Extract the (x, y) coordinate from the center of the cell holding the provided text.  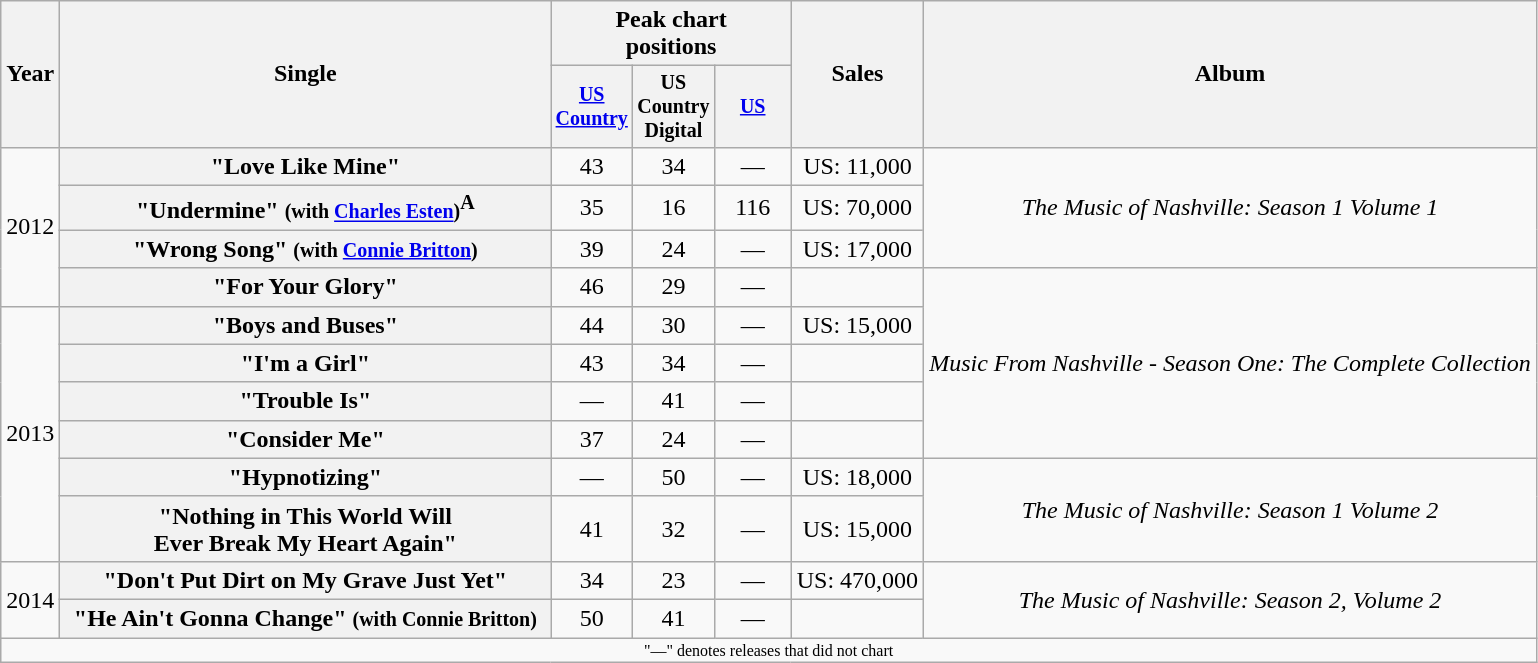
"Wrong Song" (with Connie Britton) (306, 249)
Sales (857, 74)
US: 17,000 (857, 249)
The Music of Nashville: Season 2, Volume 2 (1230, 599)
2013 (30, 434)
39 (592, 249)
29 (674, 287)
35 (592, 208)
16 (674, 208)
"Hypnotizing" (306, 477)
30 (674, 325)
23 (674, 580)
"—" denotes releases that did not chart (769, 650)
US Country Digital (674, 106)
32 (674, 528)
"Don't Put Dirt on My Grave Just Yet" (306, 580)
The Music of Nashville: Season 1 Volume 2 (1230, 510)
46 (592, 287)
44 (592, 325)
"Nothing in This World WillEver Break My Heart Again" (306, 528)
"For Your Glory" (306, 287)
US: 11,000 (857, 166)
"Boys and Buses" (306, 325)
The Music of Nashville: Season 1 Volume 1 (1230, 208)
Year (30, 74)
"Undermine" (with Charles Esten)A (306, 208)
116 (752, 208)
2014 (30, 599)
"Love Like Mine" (306, 166)
Single (306, 74)
Peak chartpositions (671, 34)
US (752, 106)
US: 18,000 (857, 477)
37 (592, 439)
2012 (30, 226)
Music From Nashville - Season One: The Complete Collection (1230, 363)
"He Ain't Gonna Change" (with Connie Britton) (306, 618)
Album (1230, 74)
US Country (592, 106)
US: 470,000 (857, 580)
"Consider Me" (306, 439)
"Trouble Is" (306, 401)
"I'm a Girl" (306, 363)
US: 70,000 (857, 208)
